Extract the (X, Y) coordinate from the center of the cell holding the provided text.  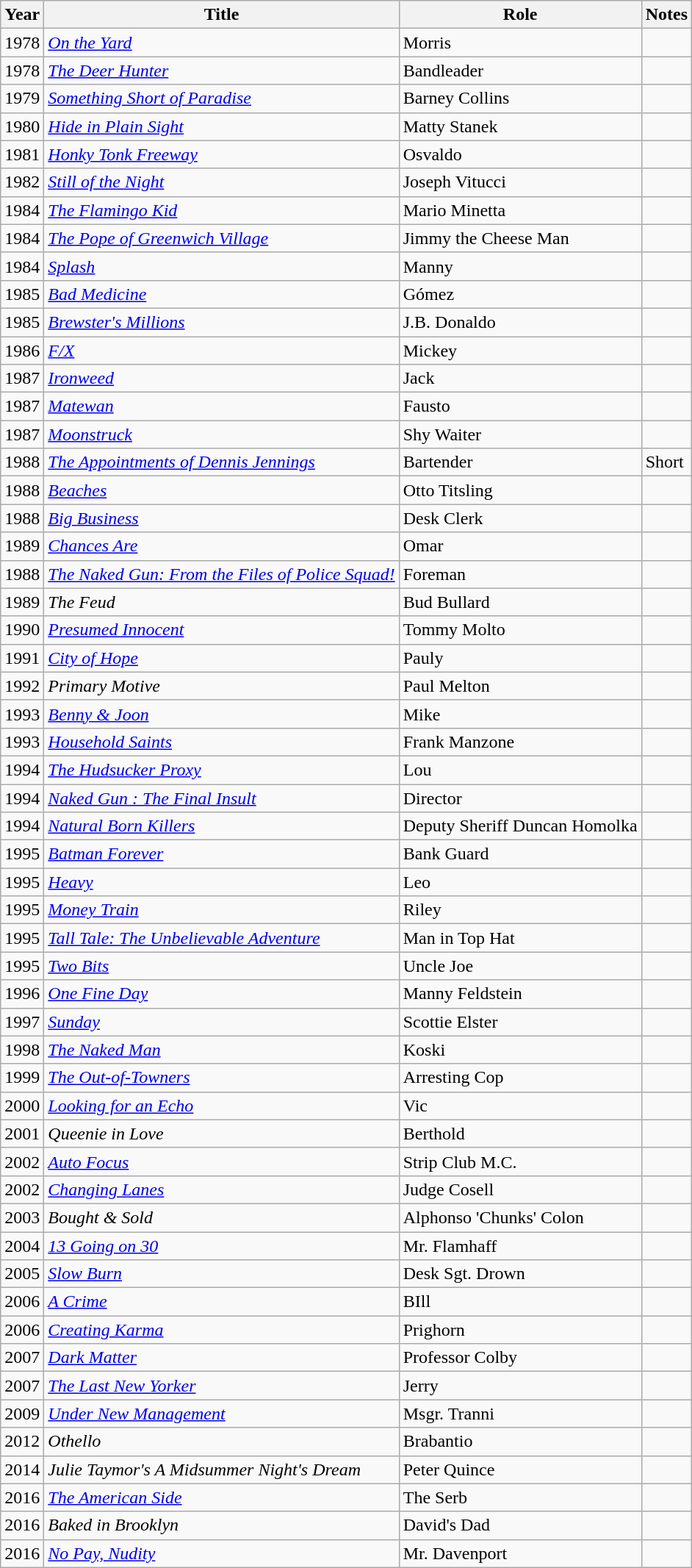
The American Side (222, 1497)
Jack (520, 379)
2009 (22, 1414)
Title (222, 15)
Beaches (222, 490)
Man in Top Hat (520, 938)
Creating Karma (222, 1330)
Alphonso 'Chunks' Colon (520, 1217)
A Crime (222, 1302)
Ironweed (222, 379)
Moonstruck (222, 434)
Heavy (222, 882)
The Flamingo Kid (222, 210)
Bandleader (520, 71)
The Out-of-Towners (222, 1078)
Fausto (520, 407)
Uncle Joe (520, 966)
Frank Manzone (520, 742)
Something Short of Paradise (222, 99)
Scottie Elster (520, 1022)
1999 (22, 1078)
Notes (666, 15)
Mr. Davenport (520, 1553)
Peter Quince (520, 1469)
Changing Lanes (222, 1189)
Matewan (222, 407)
Otto Titsling (520, 490)
On the Yard (222, 43)
No Pay, Nudity (222, 1553)
Presumed Innocent (222, 630)
Naked Gun : The Final Insult (222, 798)
1980 (22, 126)
Berthold (520, 1134)
Professor Colby (520, 1358)
Mickey (520, 351)
1991 (22, 658)
The Hudsucker Proxy (222, 770)
Tall Tale: The Unbelievable Adventure (222, 938)
Koski (520, 1050)
Year (22, 15)
Arresting Cop (520, 1078)
David's Dad (520, 1525)
Auto Focus (222, 1161)
2005 (22, 1274)
Still of the Night (222, 182)
Director (520, 798)
Foreman (520, 574)
The Serb (520, 1497)
F/X (222, 351)
Bought & Sold (222, 1217)
Bartender (520, 462)
1982 (22, 182)
Looking for an Echo (222, 1106)
Chances Are (222, 546)
Deputy Sheriff Duncan Homolka (520, 826)
Judge Cosell (520, 1189)
Riley (520, 910)
Othello (222, 1442)
2004 (22, 1246)
Omar (520, 546)
Household Saints (222, 742)
Prighorn (520, 1330)
2014 (22, 1469)
BIll (520, 1302)
Sunday (222, 1022)
Hide in Plain Sight (222, 126)
The Appointments of Dennis Jennings (222, 462)
Matty Stanek (520, 126)
The Pope of Greenwich Village (222, 238)
Manny (520, 266)
Paul Melton (520, 686)
Batman Forever (222, 854)
2000 (22, 1106)
Manny Feldstein (520, 994)
Jerry (520, 1386)
Leo (520, 882)
Mike (520, 714)
1979 (22, 99)
13 Going on 30 (222, 1246)
2001 (22, 1134)
Barney Collins (520, 99)
Brabantio (520, 1442)
Pauly (520, 658)
1997 (22, 1022)
Julie Taymor's A Midsummer Night's Dream (222, 1469)
Shy Waiter (520, 434)
Big Business (222, 518)
Queenie in Love (222, 1134)
Bad Medicine (222, 294)
The Feud (222, 602)
Baked in Brooklyn (222, 1525)
1981 (22, 154)
Benny & Joon (222, 714)
2003 (22, 1217)
Tommy Molto (520, 630)
1998 (22, 1050)
1986 (22, 351)
City of Hope (222, 658)
Lou (520, 770)
Slow Burn (222, 1274)
Splash (222, 266)
Honky Tonk Freeway (222, 154)
Short (666, 462)
Morris (520, 43)
Money Train (222, 910)
Vic (520, 1106)
The Naked Man (222, 1050)
Dark Matter (222, 1358)
Under New Management (222, 1414)
J.B. Donaldo (520, 322)
One Fine Day (222, 994)
The Naked Gun: From the Files of Police Squad! (222, 574)
Jimmy the Cheese Man (520, 238)
The Last New Yorker (222, 1386)
Bud Bullard (520, 602)
1990 (22, 630)
The Deer Hunter (222, 71)
Bank Guard (520, 854)
Role (520, 15)
Two Bits (222, 966)
1992 (22, 686)
1996 (22, 994)
Desk Clerk (520, 518)
Gómez (520, 294)
Mr. Flamhaff (520, 1246)
Desk Sgt. Drown (520, 1274)
Strip Club M.C. (520, 1161)
Natural Born Killers (222, 826)
Primary Motive (222, 686)
Brewster's Millions (222, 322)
Osvaldo (520, 154)
Msgr. Tranni (520, 1414)
Joseph Vitucci (520, 182)
2012 (22, 1442)
Mario Minetta (520, 210)
